Output the (X, Y) coordinate of the center of the cell containing the given text.  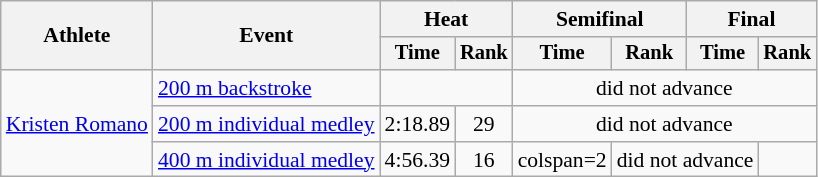
Final (752, 19)
200 m backstroke (266, 88)
Event (266, 36)
Athlete (77, 36)
29 (484, 124)
Semifinal (600, 19)
Heat (446, 19)
2:18.89 (418, 124)
Kristen Romano (77, 124)
200 m individual medley (266, 124)
